Capture the cell that displays the provided text and extract its (X, Y) central coordinate. 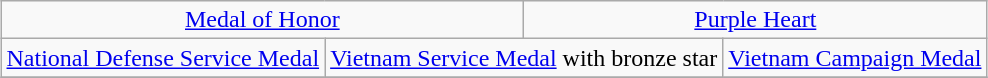
Purple Heart (756, 20)
Medal of Honor (262, 20)
Vietnam Service Medal with bronze star (524, 58)
Vietnam Campaign Medal (855, 58)
National Defense Service Medal (163, 58)
